Capture the cell that displays the provided text and extract its [X, Y] central coordinate. 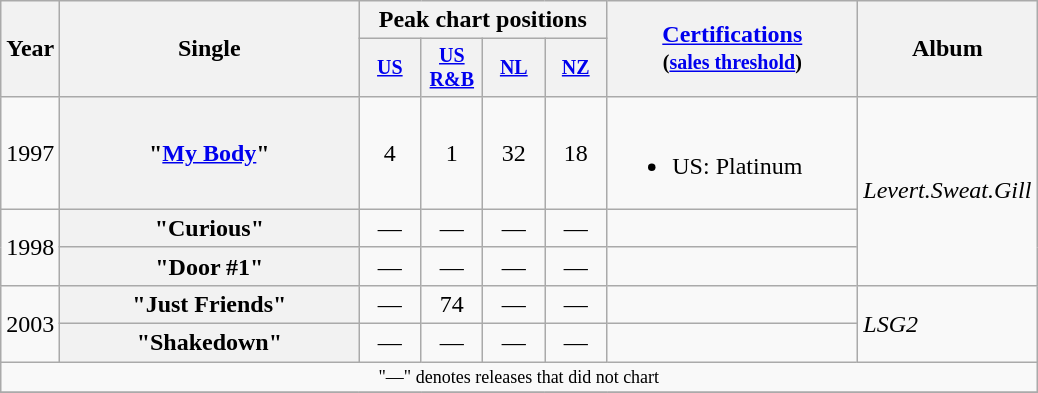
NZ [576, 68]
Year [30, 49]
32 [514, 152]
US: Platinum [732, 152]
"Door #1" [210, 266]
"Shakedown" [210, 343]
"Curious" [210, 228]
USR&B [452, 68]
18 [576, 152]
Peak chart positions [483, 20]
Single [210, 49]
LSG2 [948, 323]
4 [390, 152]
1998 [30, 247]
US [390, 68]
1997 [30, 152]
Certifications(sales threshold) [732, 49]
Levert.Sweat.Gill [948, 190]
2003 [30, 323]
74 [452, 304]
"—" denotes releases that did not chart [519, 378]
"My Body" [210, 152]
NL [514, 68]
1 [452, 152]
"Just Friends" [210, 304]
Album [948, 49]
